From the cell containing the given text, extract its center point as [x, y] coordinate. 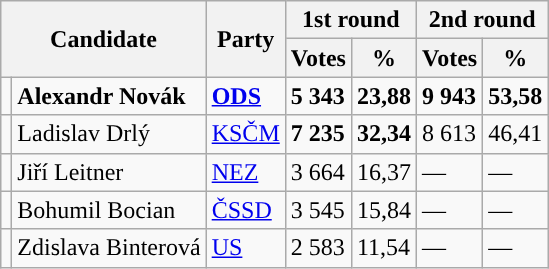
Alexandr Novák [109, 96]
Ladislav Drlý [109, 134]
KSČM [246, 134]
NEZ [246, 172]
9 943 [450, 96]
Bohumil Bocian [109, 210]
Party [246, 39]
8 613 [450, 134]
ČSSD [246, 210]
11,54 [384, 248]
46,41 [516, 134]
Zdislava Binterová [109, 248]
ODS [246, 96]
US [246, 248]
16,37 [384, 172]
5 343 [318, 96]
32,34 [384, 134]
3 545 [318, 210]
23,88 [384, 96]
15,84 [384, 210]
Jiří Leitner [109, 172]
2nd round [482, 20]
3 664 [318, 172]
53,58 [516, 96]
2 583 [318, 248]
Candidate [104, 39]
7 235 [318, 134]
1st round [350, 20]
